Return the (X, Y) coordinate for the center point of the cell that contains the specified text.  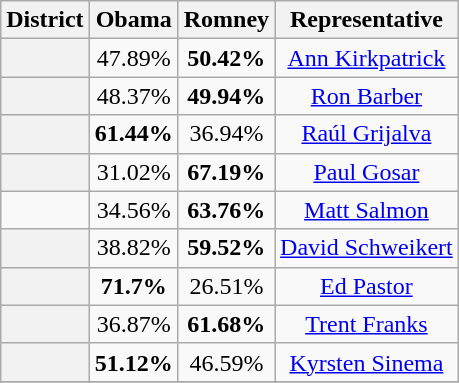
31.02% (134, 172)
David Schweikert (367, 248)
Romney (226, 20)
59.52% (226, 248)
Ron Barber (367, 96)
Paul Gosar (367, 172)
Matt Salmon (367, 210)
38.82% (134, 248)
63.76% (226, 210)
51.12% (134, 362)
Ed Pastor (367, 286)
34.56% (134, 210)
48.37% (134, 96)
Kyrsten Sinema (367, 362)
Representative (367, 20)
61.68% (226, 324)
36.87% (134, 324)
Ann Kirkpatrick (367, 58)
49.94% (226, 96)
61.44% (134, 134)
26.51% (226, 286)
50.42% (226, 58)
Obama (134, 20)
Raúl Grijalva (367, 134)
71.7% (134, 286)
District (45, 20)
67.19% (226, 172)
47.89% (134, 58)
46.59% (226, 362)
Trent Franks (367, 324)
36.94% (226, 134)
